Capture the cell that displays the provided text and extract its [X, Y] central coordinate. 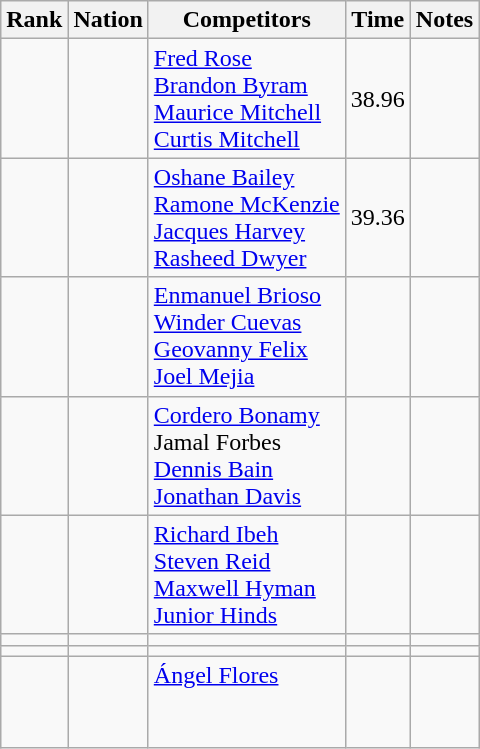
39.36 [378, 218]
Ángel Flores [246, 702]
Rank [34, 20]
Fred RoseBrandon ByramMaurice MitchellCurtis Mitchell [246, 98]
Oshane BaileyRamone McKenzieJacques HarveyRasheed Dwyer [246, 218]
Nation [108, 20]
Enmanuel BriosoWinder CuevasGeovanny FelixJoel Mejia [246, 336]
Competitors [246, 20]
Cordero BonamyJamal ForbesDennis BainJonathan Davis [246, 456]
Richard IbehSteven ReidMaxwell HymanJunior Hinds [246, 574]
38.96 [378, 98]
Time [378, 20]
Notes [444, 20]
